Identify which cell holds the provided text, then report its [x, y] central coordinate. 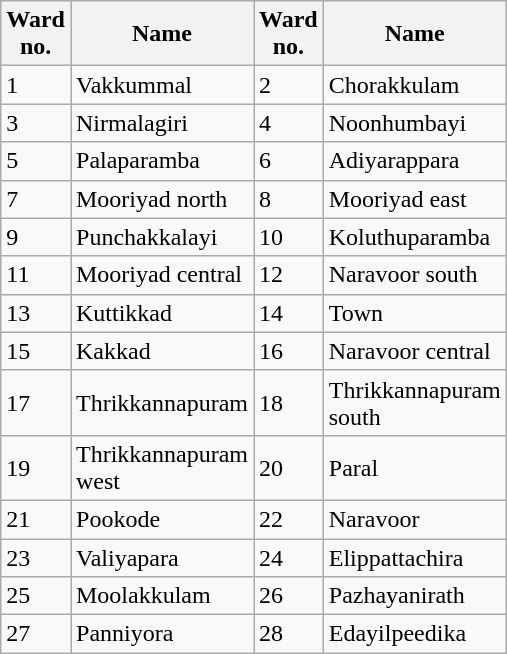
20 [289, 468]
26 [289, 596]
2 [289, 85]
1 [36, 85]
Mooriyad central [162, 275]
12 [289, 275]
Mooriyad north [162, 199]
4 [289, 123]
10 [289, 237]
Vakkummal [162, 85]
18 [289, 402]
25 [36, 596]
Naravoor [414, 519]
8 [289, 199]
28 [289, 634]
Adiyarappara [414, 161]
5 [36, 161]
Naravoor south [414, 275]
Thrikkannapuram [162, 402]
15 [36, 351]
11 [36, 275]
Valiyapara [162, 557]
27 [36, 634]
7 [36, 199]
Koluthuparamba [414, 237]
Noonhumbayi [414, 123]
Mooriyad east [414, 199]
Kakkad [162, 351]
17 [36, 402]
Nirmalagiri [162, 123]
24 [289, 557]
6 [289, 161]
Palaparamba [162, 161]
Pazhayanirath [414, 596]
Thrikkannapuram south [414, 402]
Pookode [162, 519]
19 [36, 468]
Kuttikkad [162, 313]
23 [36, 557]
22 [289, 519]
Paral [414, 468]
3 [36, 123]
9 [36, 237]
Punchakkalayi [162, 237]
Naravoor central [414, 351]
21 [36, 519]
13 [36, 313]
Thrikkannapuram west [162, 468]
Panniyora [162, 634]
14 [289, 313]
Edayilpeedika [414, 634]
Elippattachira [414, 557]
16 [289, 351]
Chorakkulam [414, 85]
Moolakkulam [162, 596]
Town [414, 313]
